Determine the (X, Y) coordinate at the center of the cell enclosing the given text.  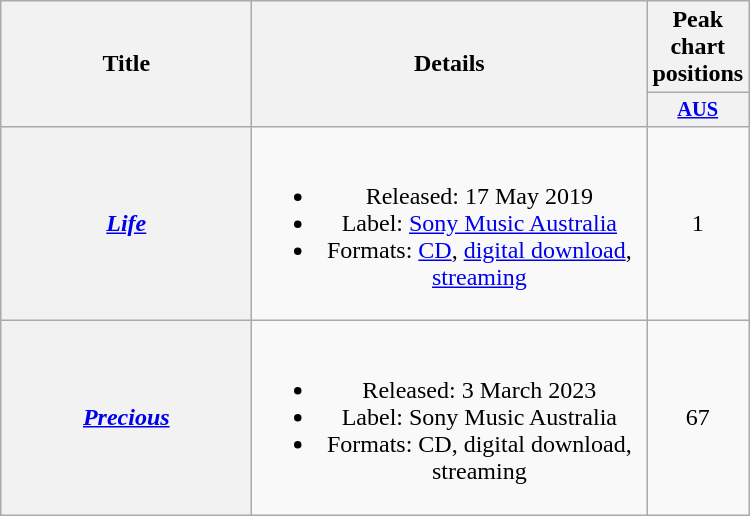
Released: 17 May 2019Label: Sony Music AustraliaFormats: CD, digital download, streaming (450, 223)
Details (450, 64)
67 (698, 418)
Released: 3 March 2023Label: Sony Music AustraliaFormats: CD, digital download, streaming (450, 418)
Precious (126, 418)
Life (126, 223)
Title (126, 64)
Peak chart positions (698, 47)
1 (698, 223)
AUS (698, 110)
